Extract the [X, Y] coordinate from the center of the cell holding the provided text.  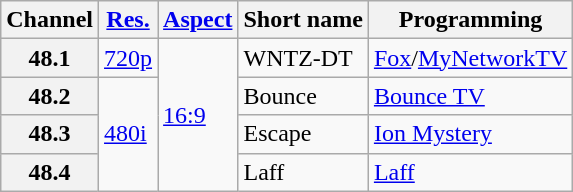
48.1 [50, 58]
16:9 [198, 115]
480i [128, 134]
Programming [470, 20]
WNTZ-DT [303, 58]
Short name [303, 20]
Ion Mystery [470, 134]
48.3 [50, 134]
Res. [128, 20]
Channel [50, 20]
Bounce TV [470, 96]
720p [128, 58]
Fox/MyNetworkTV [470, 58]
48.2 [50, 96]
Aspect [198, 20]
Bounce [303, 96]
Escape [303, 134]
48.4 [50, 172]
